Identify which cell holds the provided text, then report its [x, y] central coordinate. 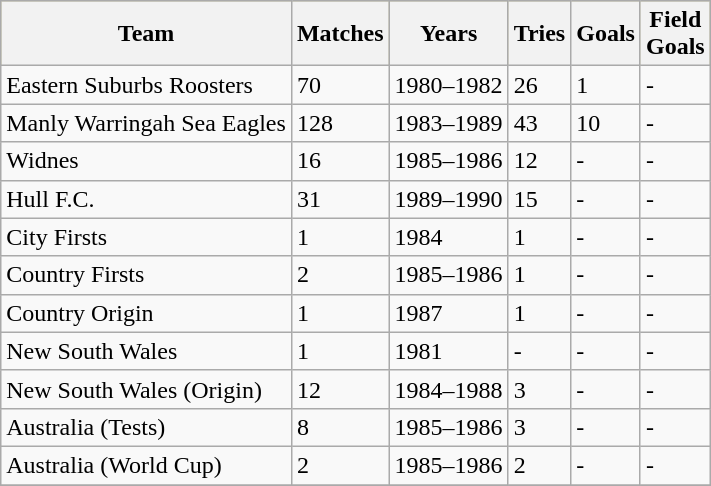
Australia (Tests) [146, 427]
70 [340, 85]
City Firsts [146, 237]
16 [340, 161]
43 [540, 123]
Years [448, 34]
New South Wales (Origin) [146, 389]
8 [340, 427]
128 [340, 123]
1987 [448, 313]
Eastern Suburbs Roosters [146, 85]
Manly Warringah Sea Eagles [146, 123]
Tries [540, 34]
Australia (World Cup) [146, 465]
Hull F.C. [146, 199]
1989–1990 [448, 199]
1983–1989 [448, 123]
1984–1988 [448, 389]
10 [606, 123]
New South Wales [146, 351]
FieldGoals [675, 34]
Matches [340, 34]
Goals [606, 34]
Widnes [146, 161]
Team [146, 34]
Country Origin [146, 313]
26 [540, 85]
31 [340, 199]
1980–1982 [448, 85]
15 [540, 199]
Country Firsts [146, 275]
1984 [448, 237]
1981 [448, 351]
